Find where the given text appears and provide that cell's center as (X, Y) coordinate. 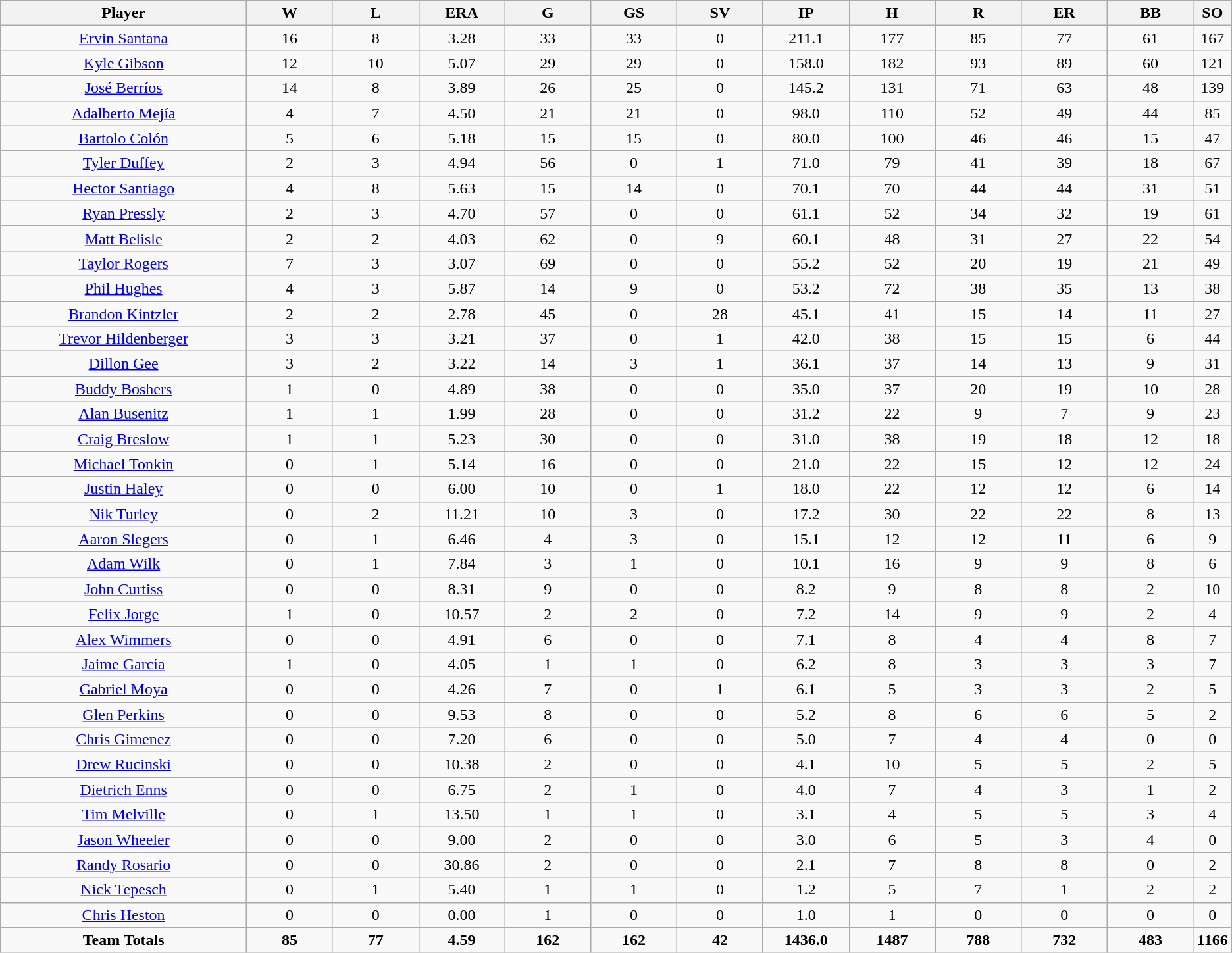
10.38 (462, 765)
5.07 (462, 63)
47 (1212, 138)
6.1 (806, 689)
5.18 (462, 138)
Team Totals (124, 940)
732 (1065, 940)
H (892, 13)
7.84 (462, 564)
5.40 (462, 890)
Felix Jorge (124, 614)
9.00 (462, 840)
Hector Santiago (124, 188)
483 (1150, 940)
4.91 (462, 639)
54 (1212, 238)
Nik Turley (124, 514)
211.1 (806, 38)
3.22 (462, 364)
89 (1065, 63)
10.1 (806, 564)
5.87 (462, 288)
Alex Wimmers (124, 639)
BB (1150, 13)
8.2 (806, 589)
Glen Perkins (124, 714)
60 (1150, 63)
35 (1065, 288)
G (548, 13)
36.1 (806, 364)
4.26 (462, 689)
60.1 (806, 238)
4.70 (462, 213)
Buddy Boshers (124, 389)
7.2 (806, 614)
167 (1212, 38)
Dietrich Enns (124, 790)
11.21 (462, 514)
93 (978, 63)
0.00 (462, 915)
71.0 (806, 163)
51 (1212, 188)
8.31 (462, 589)
110 (892, 113)
57 (548, 213)
Taylor Rogers (124, 263)
53.2 (806, 288)
Matt Belisle (124, 238)
Jaime García (124, 664)
3.07 (462, 263)
131 (892, 88)
30.86 (462, 865)
45 (548, 314)
35.0 (806, 389)
Nick Tepesch (124, 890)
5.2 (806, 714)
L (375, 13)
Dillon Gee (124, 364)
32 (1065, 213)
10.57 (462, 614)
6.46 (462, 539)
177 (892, 38)
W (290, 13)
4.03 (462, 238)
2.78 (462, 314)
15.1 (806, 539)
23 (1212, 414)
Chris Heston (124, 915)
1.2 (806, 890)
788 (978, 940)
17.2 (806, 514)
5.14 (462, 464)
121 (1212, 63)
3.21 (462, 339)
145.2 (806, 88)
158.0 (806, 63)
13.50 (462, 815)
1487 (892, 940)
39 (1065, 163)
Drew Rucinski (124, 765)
56 (548, 163)
Trevor Hildenberger (124, 339)
Randy Rosario (124, 865)
67 (1212, 163)
5.23 (462, 439)
5.63 (462, 188)
34 (978, 213)
Aaron Slegers (124, 539)
1.99 (462, 414)
Gabriel Moya (124, 689)
45.1 (806, 314)
7.20 (462, 740)
3.0 (806, 840)
Justin Haley (124, 489)
80.0 (806, 138)
72 (892, 288)
42 (720, 940)
Adalberto Mejía (124, 113)
2.1 (806, 865)
IP (806, 13)
1436.0 (806, 940)
42.0 (806, 339)
Player (124, 13)
55.2 (806, 263)
4.50 (462, 113)
3.1 (806, 815)
4.59 (462, 940)
1.0 (806, 915)
62 (548, 238)
Ryan Pressly (124, 213)
R (978, 13)
Chris Gimenez (124, 740)
7.1 (806, 639)
98.0 (806, 113)
GS (634, 13)
24 (1212, 464)
SO (1212, 13)
Ervin Santana (124, 38)
21.0 (806, 464)
69 (548, 263)
70 (892, 188)
6.00 (462, 489)
26 (548, 88)
Tyler Duffey (124, 163)
Craig Breslow (124, 439)
9.53 (462, 714)
Bartolo Colón (124, 138)
182 (892, 63)
31.2 (806, 414)
ER (1065, 13)
4.94 (462, 163)
Jason Wheeler (124, 840)
Alan Busenitz (124, 414)
18.0 (806, 489)
31.0 (806, 439)
Phil Hughes (124, 288)
5.0 (806, 740)
José Berríos (124, 88)
4.05 (462, 664)
100 (892, 138)
3.28 (462, 38)
Kyle Gibson (124, 63)
Adam Wilk (124, 564)
Tim Melville (124, 815)
1166 (1212, 940)
63 (1065, 88)
25 (634, 88)
Brandon Kintzler (124, 314)
John Curtiss (124, 589)
4.0 (806, 790)
3.89 (462, 88)
ERA (462, 13)
4.1 (806, 765)
SV (720, 13)
70.1 (806, 188)
61.1 (806, 213)
71 (978, 88)
6.75 (462, 790)
6.2 (806, 664)
4.89 (462, 389)
79 (892, 163)
139 (1212, 88)
Michael Tonkin (124, 464)
